Detect which cell encompasses the target text, then output its [X, Y] center coordinate. 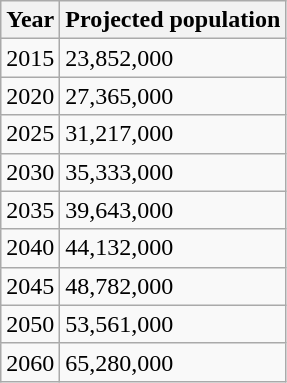
2015 [30, 58]
27,365,000 [173, 96]
23,852,000 [173, 58]
Year [30, 20]
39,643,000 [173, 210]
Projected population [173, 20]
65,280,000 [173, 362]
2020 [30, 96]
2040 [30, 248]
2035 [30, 210]
2030 [30, 172]
2050 [30, 324]
35,333,000 [173, 172]
53,561,000 [173, 324]
44,132,000 [173, 248]
31,217,000 [173, 134]
2060 [30, 362]
2045 [30, 286]
48,782,000 [173, 286]
2025 [30, 134]
